Capture the cell that displays the provided text and extract its (x, y) central coordinate. 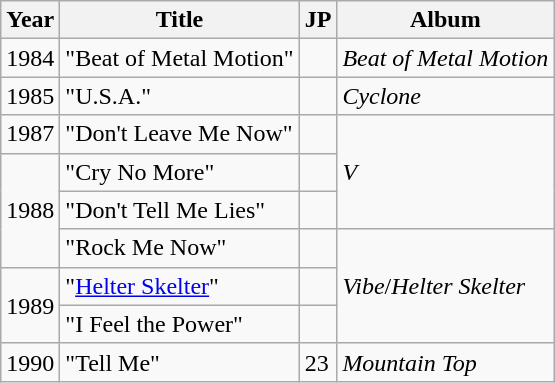
"Don't Leave Me Now" (180, 134)
"U.S.A." (180, 96)
1987 (30, 134)
"Cry No More" (180, 172)
1985 (30, 96)
Mountain Top (446, 362)
Year (30, 20)
1989 (30, 305)
1990 (30, 362)
Beat of Metal Motion (446, 58)
"Don't Tell Me Lies" (180, 210)
Album (446, 20)
1988 (30, 210)
"Tell Me" (180, 362)
JP (318, 20)
"Beat of Metal Motion" (180, 58)
1984 (30, 58)
Title (180, 20)
Cyclone (446, 96)
Vibe/Helter Skelter (446, 286)
"I Feel the Power" (180, 324)
V (446, 172)
"Rock Me Now" (180, 248)
"Helter Skelter" (180, 286)
23 (318, 362)
